Provide the [x, y] coordinate of the cell's center where the given text is located.  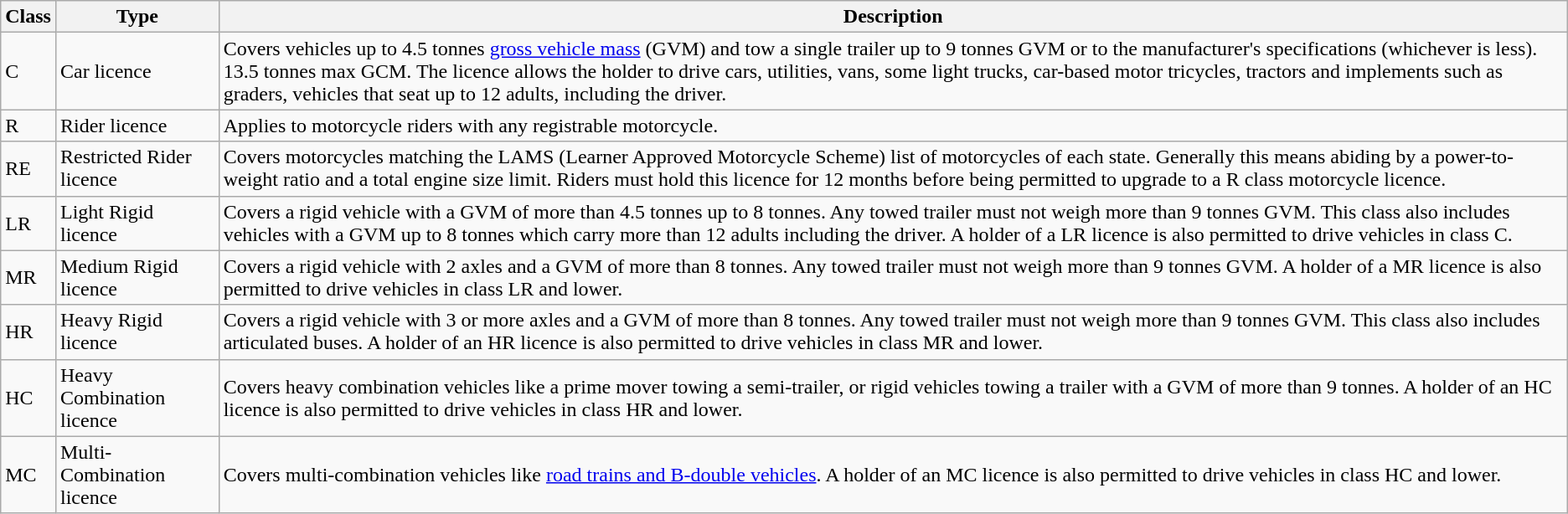
HR [28, 332]
Type [137, 17]
Car licence [137, 71]
Description [893, 17]
Rider licence [137, 126]
Class [28, 17]
RE [28, 169]
LR [28, 223]
Medium Rigid licence [137, 278]
Applies to motorcycle riders with any registrable motorcycle. [893, 126]
MR [28, 278]
Heavy Combination licence [137, 398]
MC [28, 475]
HC [28, 398]
R [28, 126]
Restricted Rider licence [137, 169]
Multi-Combination licence [137, 475]
Heavy Rigid licence [137, 332]
C [28, 71]
Light Rigid licence [137, 223]
